Pinpoint the cell where the given text exists, returning its [X, Y] midpoint coordinate. 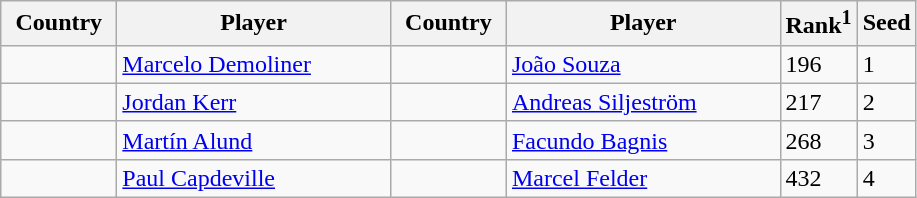
Martín Alund [254, 140]
Marcel Felder [643, 178]
268 [818, 140]
João Souza [643, 64]
4 [886, 178]
Rank1 [818, 24]
Jordan Kerr [254, 102]
Seed [886, 24]
Marcelo Demoliner [254, 64]
Facundo Bagnis [643, 140]
3 [886, 140]
217 [818, 102]
Andreas Siljeström [643, 102]
Paul Capdeville [254, 178]
2 [886, 102]
432 [818, 178]
1 [886, 64]
196 [818, 64]
